Scan for the cell matching the given text and deliver its [x, y] coordinate at center. 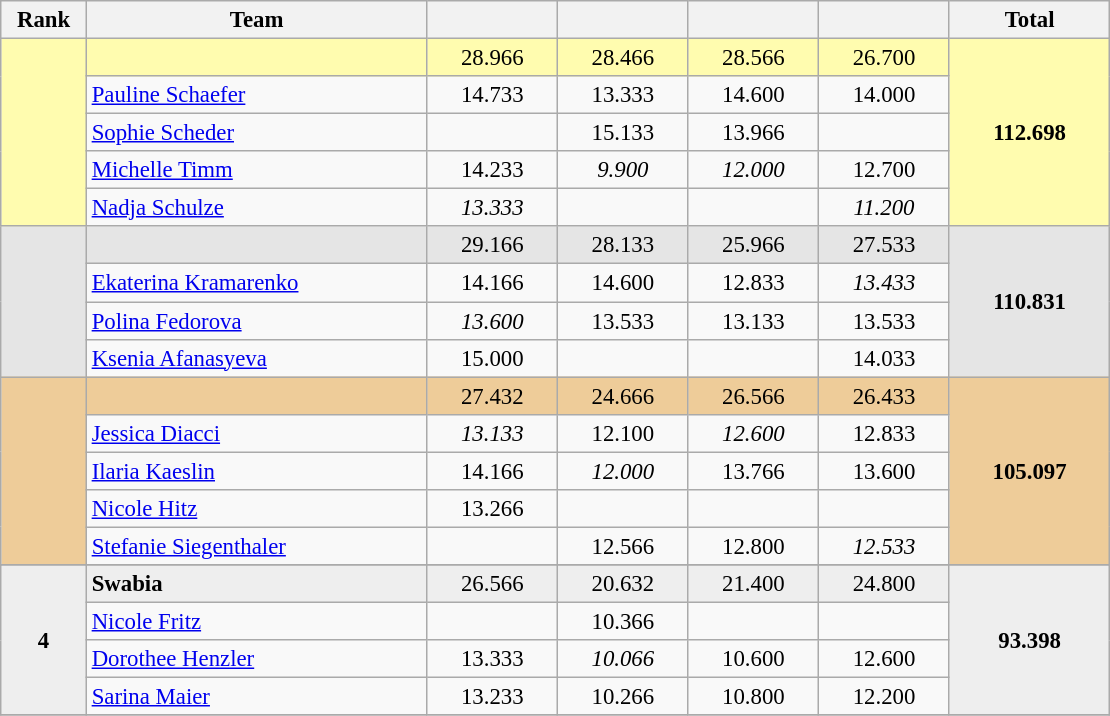
Stefanie Siegenthaler [256, 546]
13.233 [492, 697]
14.233 [492, 170]
12.700 [884, 170]
12.100 [624, 433]
13.966 [754, 133]
Nadja Schulze [256, 208]
Polina Fedorova [256, 321]
Sarina Maier [256, 697]
25.966 [754, 245]
13.766 [754, 471]
Team [256, 20]
29.166 [492, 245]
28.133 [624, 245]
4 [44, 640]
Michelle Timm [256, 170]
28.466 [624, 58]
10.366 [624, 621]
Jessica Diacci [256, 433]
14.000 [884, 95]
27.432 [492, 396]
10.600 [754, 659]
10.066 [624, 659]
105.097 [1030, 471]
9.900 [624, 170]
15.133 [624, 133]
110.831 [1030, 301]
Dorothee Henzler [256, 659]
11.200 [884, 208]
Nicole Hitz [256, 509]
12.566 [624, 546]
26.700 [884, 58]
Nicole Fritz [256, 621]
Pauline Schaefer [256, 95]
15.000 [492, 358]
10.800 [754, 697]
Ekaterina Kramarenko [256, 283]
14.033 [884, 358]
24.666 [624, 396]
20.632 [624, 584]
13.433 [884, 283]
Total [1030, 20]
28.566 [754, 58]
28.966 [492, 58]
Ksenia Afanasyeva [256, 358]
Swabia [256, 584]
10.266 [624, 697]
21.400 [754, 584]
112.698 [1030, 133]
Ilaria Kaeslin [256, 471]
Sophie Scheder [256, 133]
12.533 [884, 546]
14.733 [492, 95]
13.266 [492, 509]
26.433 [884, 396]
12.200 [884, 697]
Rank [44, 20]
93.398 [1030, 640]
27.533 [884, 245]
12.800 [754, 546]
24.800 [884, 584]
